Output the (x, y) coordinate of the center of the cell containing the given text.  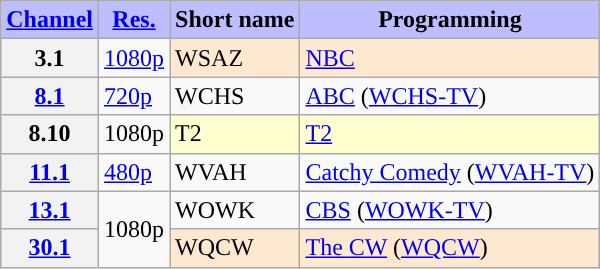
WQCW (235, 248)
WOWK (235, 210)
3.1 (50, 58)
ABC (WCHS-TV) (450, 96)
WCHS (235, 96)
WVAH (235, 172)
8.1 (50, 96)
11.1 (50, 172)
Short name (235, 20)
WSAZ (235, 58)
Res. (134, 20)
30.1 (50, 248)
NBC (450, 58)
CBS (WOWK-TV) (450, 210)
480p (134, 172)
Programming (450, 20)
Channel (50, 20)
The CW (WQCW) (450, 248)
Catchy Comedy (WVAH-TV) (450, 172)
8.10 (50, 134)
13.1 (50, 210)
720p (134, 96)
